Scan for the cell matching the given text and deliver its (x, y) coordinate at center. 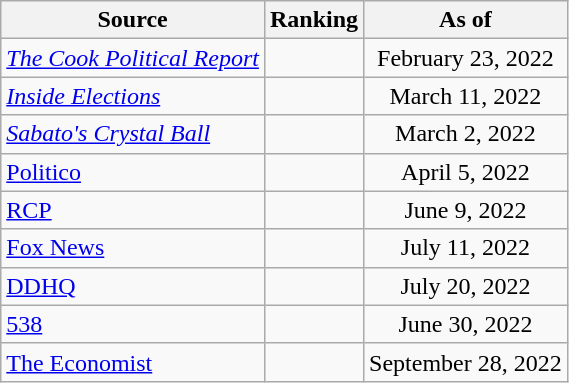
June 30, 2022 (466, 324)
Source (133, 20)
February 23, 2022 (466, 58)
March 11, 2022 (466, 96)
Ranking (314, 20)
RCP (133, 210)
Politico (133, 172)
June 9, 2022 (466, 210)
DDHQ (133, 286)
April 5, 2022 (466, 172)
March 2, 2022 (466, 134)
September 28, 2022 (466, 362)
The Economist (133, 362)
The Cook Political Report (133, 58)
Sabato's Crystal Ball (133, 134)
Inside Elections (133, 96)
538 (133, 324)
As of (466, 20)
Fox News (133, 248)
July 11, 2022 (466, 248)
July 20, 2022 (466, 286)
